For the text-containing cell, return its midpoint in [x, y] coordinate format. 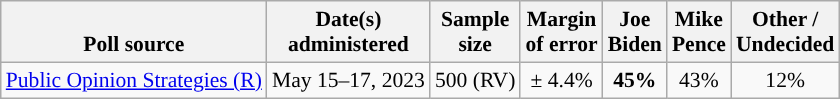
45% [635, 80]
JoeBiden [635, 32]
MikePence [699, 32]
Public Opinion Strategies (R) [134, 80]
Poll source [134, 32]
Samplesize [476, 32]
Marginof error [561, 32]
12% [785, 80]
500 (RV) [476, 80]
Other /Undecided [785, 32]
Date(s)administered [348, 32]
43% [699, 80]
± 4.4% [561, 80]
May 15–17, 2023 [348, 80]
